Capture the cell that displays the provided text and extract its (x, y) central coordinate. 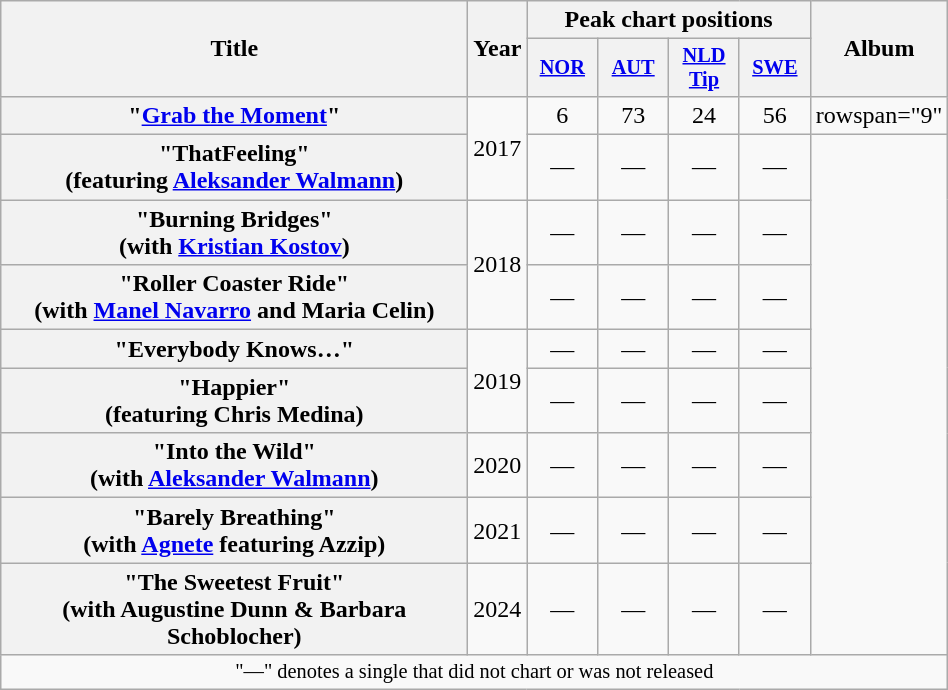
6 (562, 115)
AUT (634, 68)
"—" denotes a single that did not chart or was not released (474, 672)
73 (634, 115)
2021 (498, 530)
Peak chart positions (668, 20)
2018 (498, 265)
"The Sweetest Fruit"(with Augustine Dunn & Barbara Schoblocher) (234, 609)
"Burning Bridges"(with Kristian Kostov) (234, 232)
"ThatFeeling"(featuring Aleksander Walmann) (234, 168)
"Happier"(featuring Chris Medina) (234, 400)
2020 (498, 466)
"Everybody Knows…" (234, 349)
2024 (498, 609)
Year (498, 49)
56 (774, 115)
"Into the Wild"(with Aleksander Walmann) (234, 466)
2017 (498, 148)
"Roller Coaster Ride"(with Manel Navarro and Maria Celin) (234, 298)
Album (879, 49)
Title (234, 49)
NLDTip (704, 68)
SWE (774, 68)
"Barely Breathing"(with Agnete featuring Azzip) (234, 530)
24 (704, 115)
2019 (498, 382)
"Grab the Moment" (234, 115)
rowspan="9" (879, 115)
NOR (562, 68)
